Extract the [x, y] coordinate from the center of the cell holding the provided text.  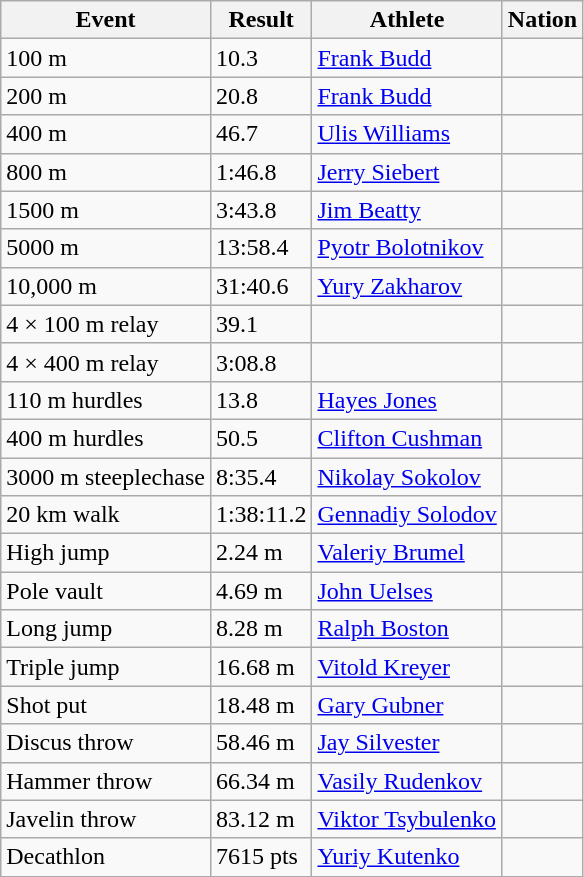
Event [106, 20]
3:43.8 [261, 210]
3:08.8 [261, 362]
Gary Gubner [407, 705]
8:35.4 [261, 477]
800 m [106, 172]
Valeriy Brumel [407, 553]
Pole vault [106, 591]
Viktor Tsybulenko [407, 819]
4 × 400 m relay [106, 362]
Javelin throw [106, 819]
Nation [542, 20]
16.68 m [261, 667]
3000 m steeplechase [106, 477]
Yury Zakharov [407, 286]
50.5 [261, 438]
Jim Beatty [407, 210]
5000 m [106, 248]
Triple jump [106, 667]
58.46 m [261, 743]
7615 pts [261, 857]
400 m [106, 134]
Discus throw [106, 743]
1500 m [106, 210]
Athlete [407, 20]
20 km walk [106, 515]
10,000 m [106, 286]
Ralph Boston [407, 629]
8.28 m [261, 629]
66.34 m [261, 781]
Long jump [106, 629]
John Uelses [407, 591]
4.69 m [261, 591]
Shot put [106, 705]
Ulis Williams [407, 134]
Vasily Rudenkov [407, 781]
Nikolay Sokolov [407, 477]
Jay Silvester [407, 743]
400 m hurdles [106, 438]
Vitold Kreyer [407, 667]
110 m hurdles [106, 400]
200 m [106, 96]
Yuriy Kutenko [407, 857]
1:38:11.2 [261, 515]
100 m [106, 58]
Decathlon [106, 857]
10.3 [261, 58]
Jerry Siebert [407, 172]
2.24 m [261, 553]
4 × 100 m relay [106, 324]
31:40.6 [261, 286]
13:58.4 [261, 248]
13.8 [261, 400]
Result [261, 20]
1:46.8 [261, 172]
High jump [106, 553]
Hayes Jones [407, 400]
39.1 [261, 324]
20.8 [261, 96]
Clifton Cushman [407, 438]
83.12 m [261, 819]
Gennadiy Solodov [407, 515]
Pyotr Bolotnikov [407, 248]
46.7 [261, 134]
Hammer throw [106, 781]
18.48 m [261, 705]
